Return the [x, y] coordinate for the center point of the cell that contains the specified text.  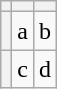
a [23, 31]
d [46, 69]
c [23, 69]
b [46, 31]
